From the cell containing the given text, extract its center point as (X, Y) coordinate. 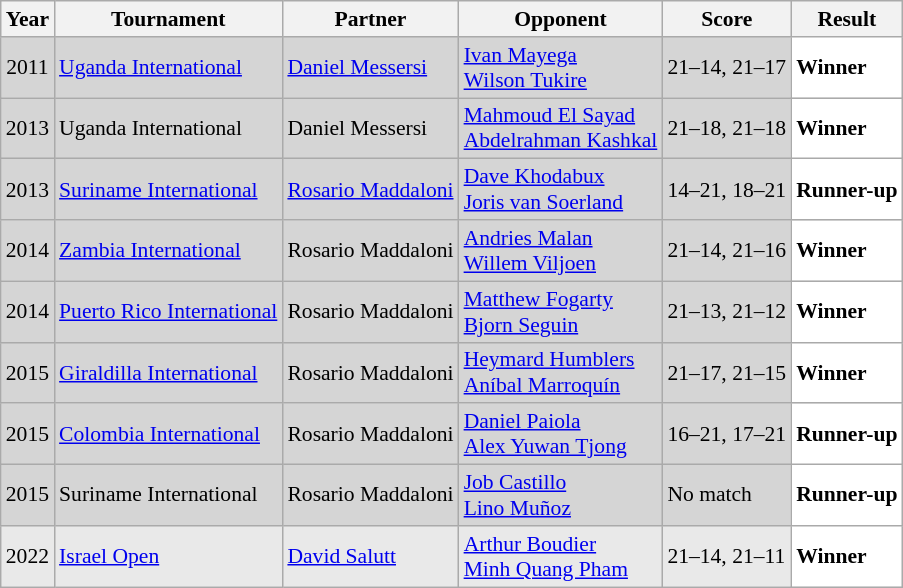
Dave Khodabux Joris van Soerland (561, 190)
Colombia International (168, 434)
Giraldilla International (168, 372)
No match (726, 496)
Zambia International (168, 250)
David Salutt (370, 556)
Job Castillo Lino Muñoz (561, 496)
Year (28, 19)
21–13, 21–12 (726, 312)
Partner (370, 19)
Tournament (168, 19)
Heymard Humblers Aníbal Marroquín (561, 372)
Ivan Mayega Wilson Tukire (561, 68)
21–14, 21–17 (726, 68)
21–18, 21–18 (726, 128)
21–14, 21–11 (726, 556)
16–21, 17–21 (726, 434)
Andries Malan Willem Viljoen (561, 250)
Daniel Paiola Alex Yuwan Tjong (561, 434)
2022 (28, 556)
Mahmoud El Sayad Abdelrahman Kashkal (561, 128)
14–21, 18–21 (726, 190)
Puerto Rico International (168, 312)
Israel Open (168, 556)
Opponent (561, 19)
Arthur Boudier Minh Quang Pham (561, 556)
Score (726, 19)
21–14, 21–16 (726, 250)
21–17, 21–15 (726, 372)
Matthew Fogarty Bjorn Seguin (561, 312)
2011 (28, 68)
Result (846, 19)
